Return (x, y) of the center of cell containing provided text 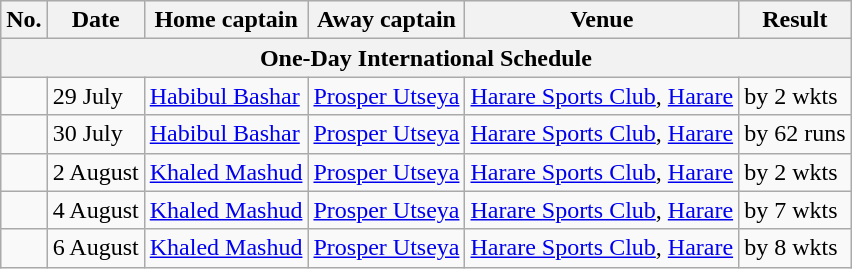
Date (96, 20)
30 July (96, 134)
by 8 wkts (795, 248)
2 August (96, 172)
Away captain (386, 20)
29 July (96, 96)
Venue (602, 20)
Home captain (226, 20)
No. (24, 20)
Result (795, 20)
4 August (96, 210)
by 62 runs (795, 134)
One-Day International Schedule (426, 58)
6 August (96, 248)
by 7 wkts (795, 210)
